Detect which cell encompasses the target text, then output its (X, Y) center coordinate. 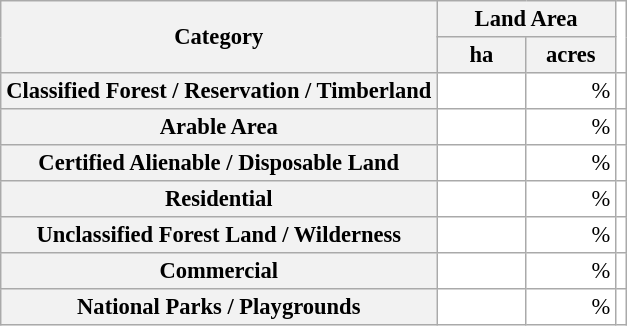
Arable Area (219, 127)
Certified Alienable / Disposable Land (219, 163)
Classified Forest / Reservation / Timberland (219, 91)
National Parks / Playgrounds (219, 307)
Category (219, 37)
Commercial (219, 271)
Unclassified Forest Land / Wilderness (219, 235)
Residential (219, 199)
ha (482, 55)
acres (570, 55)
Land Area (526, 19)
